Extract the [x, y] coordinate from the center of the cell holding the provided text.  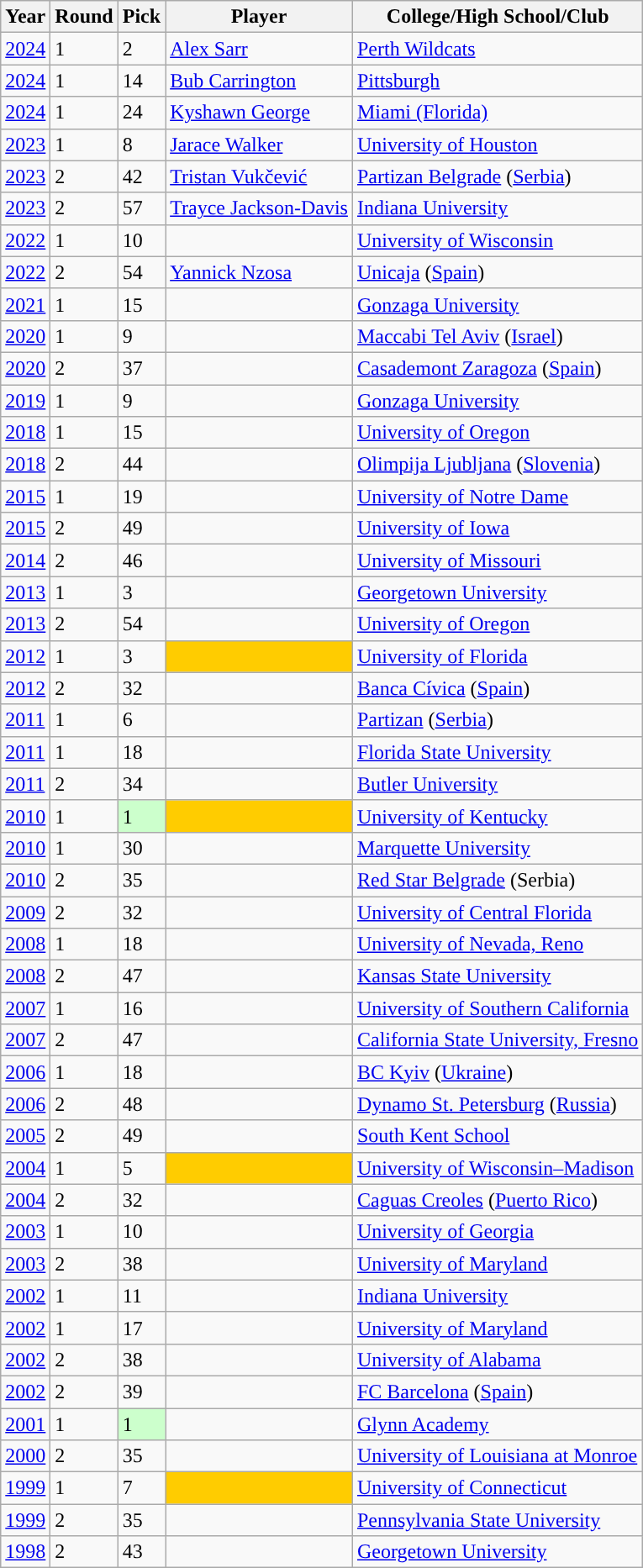
Florida State University [498, 752]
University of Central Florida [498, 912]
BC Kyiv (Ukraine) [498, 1072]
11 [141, 1296]
Year [25, 17]
University of Iowa [498, 529]
University of Connecticut [498, 1488]
2019 [25, 401]
34 [141, 784]
Pennsylvania State University [498, 1520]
Kyshawn George [259, 113]
Bub Carrington [259, 81]
Red Star Belgrade (Serbia) [498, 880]
30 [141, 848]
Player [259, 17]
Dynamo St. Petersburg (Russia) [498, 1104]
Butler University [498, 784]
17 [141, 1328]
2001 [25, 1424]
Miami (Florida) [498, 113]
Casademont Zaragoza (Spain) [498, 368]
Trayce Jackson-Davis [259, 208]
South Kent School [498, 1136]
8 [141, 145]
University of Georgia [498, 1232]
14 [141, 81]
46 [141, 560]
Caguas Creoles (Puerto Rico) [498, 1200]
University of Wisconsin [498, 240]
FC Barcelona (Spain) [498, 1392]
Round [84, 17]
University of Southern California [498, 1008]
2021 [25, 304]
44 [141, 465]
University of Kentucky [498, 816]
19 [141, 497]
Pittsburgh [498, 81]
5 [141, 1168]
Partizan Belgrade (Serbia) [498, 176]
2005 [25, 1136]
7 [141, 1488]
24 [141, 113]
University of Wisconsin–Madison [498, 1168]
Jarace Walker [259, 145]
University of Nevada, Reno [498, 944]
University of Missouri [498, 560]
California State University, Fresno [498, 1040]
Banca Cívica (Spain) [498, 688]
Marquette University [498, 848]
Maccabi Tel Aviv (Israel) [498, 336]
Olimpija Ljubljana (Slovenia) [498, 465]
Unicaja (Spain) [498, 272]
48 [141, 1104]
Yannick Nzosa [259, 272]
University of Alabama [498, 1360]
Kansas State University [498, 976]
University of Notre Dame [498, 497]
39 [141, 1392]
2000 [25, 1456]
42 [141, 176]
57 [141, 208]
University of Florida [498, 656]
Glynn Academy [498, 1424]
College/High School/Club [498, 17]
6 [141, 720]
1998 [25, 1552]
University of Louisiana at Monroe [498, 1456]
Partizan (Serbia) [498, 720]
16 [141, 1008]
Pick [141, 17]
Tristan Vukčević [259, 176]
2014 [25, 560]
Alex Sarr [259, 49]
University of Houston [498, 145]
2009 [25, 912]
43 [141, 1552]
Perth Wildcats [498, 49]
37 [141, 368]
